Return the (x, y) coordinate for the center point of the cell that contains the specified text.  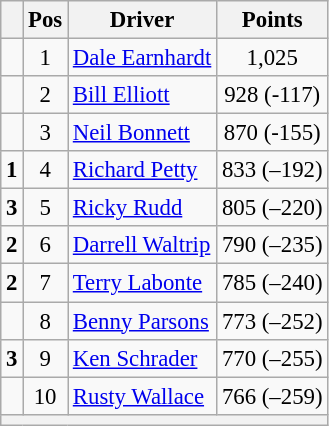
10 (46, 396)
773 (–252) (272, 321)
5 (46, 208)
790 (–235) (272, 245)
770 (–255) (272, 358)
870 (-155) (272, 133)
Terry Labonte (142, 283)
Darrell Waltrip (142, 245)
805 (–220) (272, 208)
785 (–240) (272, 283)
Ken Schrader (142, 358)
766 (–259) (272, 396)
928 (-117) (272, 95)
Rusty Wallace (142, 396)
833 (–192) (272, 170)
Points (272, 20)
Driver (142, 20)
1,025 (272, 58)
4 (46, 170)
6 (46, 245)
Dale Earnhardt (142, 58)
Benny Parsons (142, 321)
8 (46, 321)
Neil Bonnett (142, 133)
Bill Elliott (142, 95)
9 (46, 358)
7 (46, 283)
Richard Petty (142, 170)
Ricky Rudd (142, 208)
Pos (46, 20)
